Locate the cell with the specified text and output its [x, y] center coordinate. 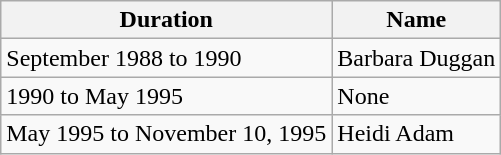
Name [416, 20]
September 1988 to 1990 [166, 58]
Barbara Duggan [416, 58]
May 1995 to November 10, 1995 [166, 134]
1990 to May 1995 [166, 96]
None [416, 96]
Duration [166, 20]
Heidi Adam [416, 134]
